Output the [X, Y] coordinate of the center of the cell containing the given text.  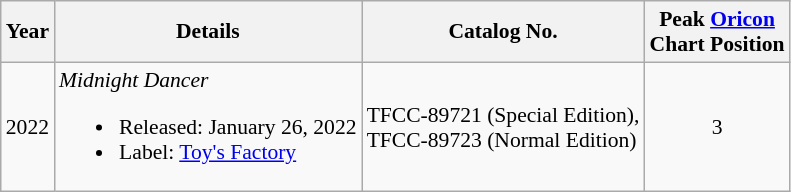
3 [718, 127]
Catalog No. [504, 32]
TFCC-89721 (Special Edition),TFCC-89723 (Normal Edition) [504, 127]
Details [208, 32]
Midnight DancerReleased: January 26, 2022Label: Toy's Factory [208, 127]
2022 [28, 127]
Peak OriconChart Position [718, 32]
Year [28, 32]
